Find where the given text appears and provide that cell's center as [x, y] coordinate. 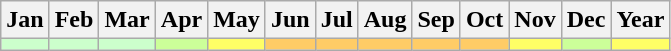
Jan [25, 20]
Mar [127, 20]
Dec [586, 20]
Jun [290, 20]
Year [640, 20]
Jul [336, 20]
Apr [181, 20]
May [237, 20]
Sep [436, 20]
Nov [535, 20]
Feb [74, 20]
Aug [385, 20]
Oct [484, 20]
